Return [x, y] of the center of cell containing provided text 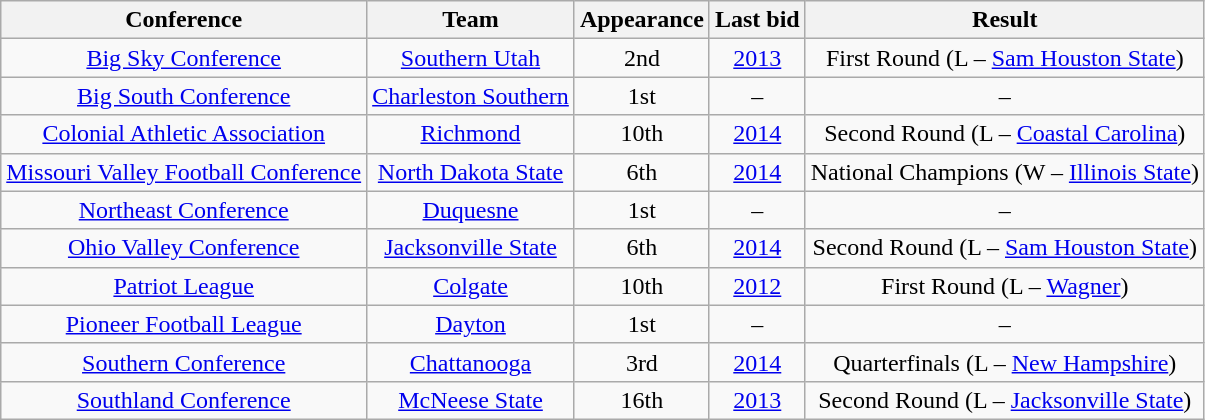
First Round (L – Sam Houston State) [1004, 58]
Patriot League [184, 286]
Southern Conference [184, 362]
2nd [642, 58]
Duquesne [471, 210]
Appearance [642, 20]
Ohio Valley Conference [184, 248]
Southern Utah [471, 58]
Quarterfinals (L – New Hampshire) [1004, 362]
McNeese State [471, 400]
3rd [642, 362]
Jacksonville State [471, 248]
Pioneer Football League [184, 324]
Dayton [471, 324]
Charleston Southern [471, 96]
Richmond [471, 134]
2012 [757, 286]
Last bid [757, 20]
Southland Conference [184, 400]
Team [471, 20]
Second Round (L – Coastal Carolina) [1004, 134]
First Round (L – Wagner) [1004, 286]
Second Round (L – Jacksonville State) [1004, 400]
16th [642, 400]
Conference [184, 20]
Big Sky Conference [184, 58]
National Champions (W – Illinois State) [1004, 172]
Colonial Athletic Association [184, 134]
Big South Conference [184, 96]
Result [1004, 20]
Northeast Conference [184, 210]
Chattanooga [471, 362]
North Dakota State [471, 172]
Colgate [471, 286]
Second Round (L – Sam Houston State) [1004, 248]
Missouri Valley Football Conference [184, 172]
